Search for the cell housing the specified text and yield its (X, Y) center coordinate. 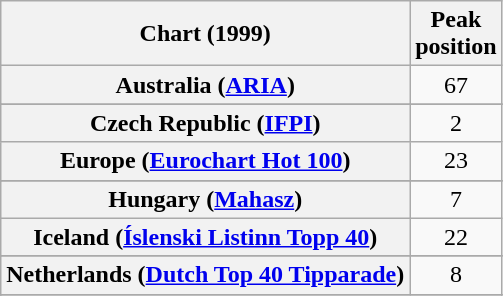
Peakposition (456, 34)
Czech Republic (IFPI) (206, 123)
Chart (1999) (206, 34)
2 (456, 123)
8 (456, 275)
Hungary (Mahasz) (206, 199)
Netherlands (Dutch Top 40 Tipparade) (206, 275)
Europe (Eurochart Hot 100) (206, 161)
22 (456, 237)
7 (456, 199)
23 (456, 161)
Iceland (Íslenski Listinn Topp 40) (206, 237)
Australia (ARIA) (206, 85)
67 (456, 85)
